Return [x, y] of the center of cell containing provided text 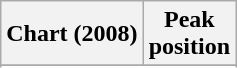
Peakposition [189, 34]
Chart (2008) [72, 34]
